Identify which cell holds the provided text, then report its (x, y) central coordinate. 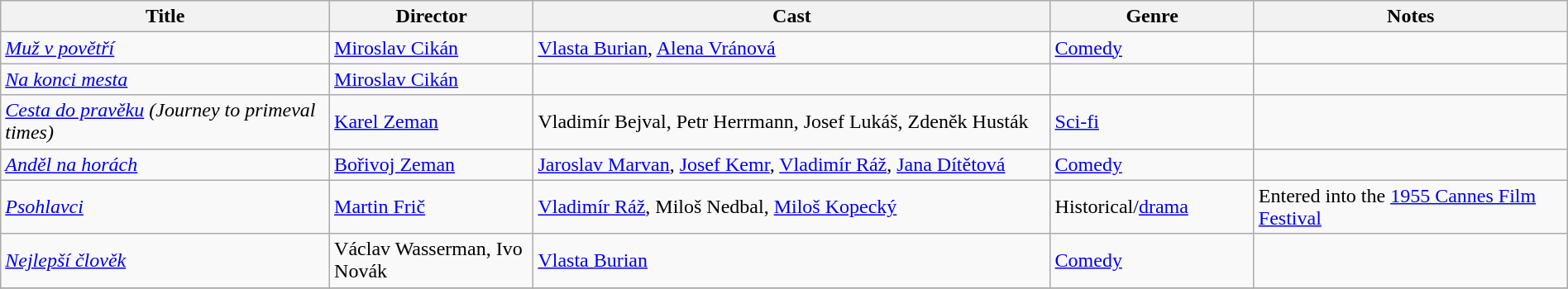
Jaroslav Marvan, Josef Kemr, Vladimír Ráž, Jana Dítětová (792, 164)
Entered into the 1955 Cannes Film Festival (1411, 206)
Sci-fi (1152, 122)
Notes (1411, 17)
Karel Zeman (432, 122)
Anděl na horách (165, 164)
Na konci mesta (165, 79)
Muž v povětří (165, 48)
Václav Wasserman, Ivo Novák (432, 261)
Historical/drama (1152, 206)
Psohlavci (165, 206)
Bořivoj Zeman (432, 164)
Genre (1152, 17)
Vladimír Ráž, Miloš Nedbal, Miloš Kopecký (792, 206)
Cast (792, 17)
Vladimír Bejval, Petr Herrmann, Josef Lukáš, Zdeněk Husták (792, 122)
Nejlepší člověk (165, 261)
Title (165, 17)
Vlasta Burian (792, 261)
Director (432, 17)
Cesta do pravěku (Journey to primeval times) (165, 122)
Vlasta Burian, Alena Vránová (792, 48)
Martin Frič (432, 206)
